Output the (X, Y) coordinate of the center of the cell containing the given text.  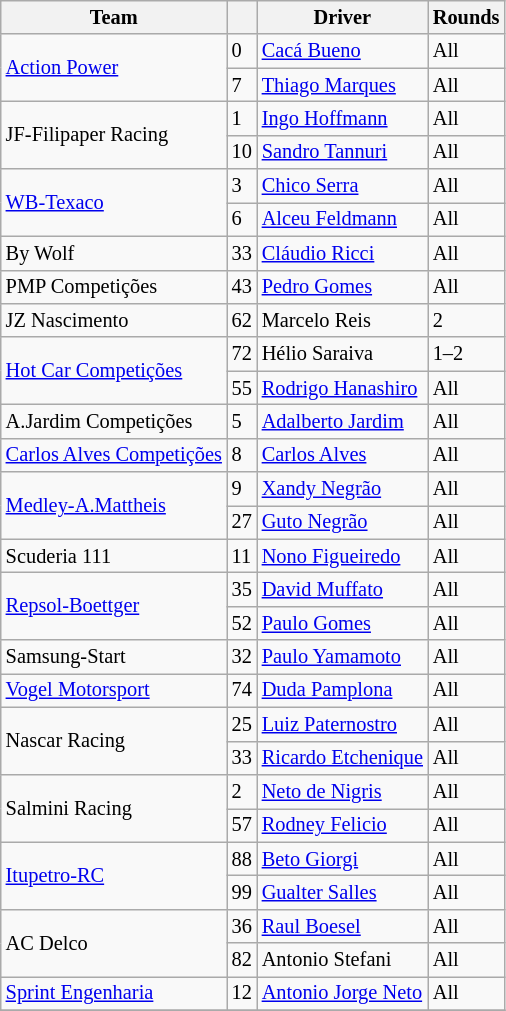
Pedro Gomes (342, 287)
Antonio Stefani (342, 960)
52 (242, 623)
Adalberto Jardim (342, 421)
Samsung-Start (114, 657)
11 (242, 556)
Luiz Paternostro (342, 724)
Carlos Alves Competições (114, 455)
88 (242, 859)
Medley-A.Mattheis (114, 506)
27 (242, 522)
Nono Figueiredo (342, 556)
By Wolf (114, 253)
74 (242, 690)
Action Power (114, 68)
A.Jardim Competições (114, 421)
Scuderia 111 (114, 556)
36 (242, 926)
Marcelo Reis (342, 320)
Ricardo Etchenique (342, 758)
Hot Car Competições (114, 370)
Chico Serra (342, 186)
Duda Pamplona (342, 690)
Raul Boesel (342, 926)
Neto de Nigris (342, 791)
Rounds (466, 17)
8 (242, 455)
Nascar Racing (114, 740)
Beto Giorgi (342, 859)
9 (242, 489)
7 (242, 85)
1 (242, 118)
Gualter Salles (342, 892)
57 (242, 825)
0 (242, 51)
35 (242, 589)
Antonio Jorge Neto (342, 993)
6 (242, 219)
Carlos Alves (342, 455)
JZ Nascimento (114, 320)
Salmini Racing (114, 808)
Paulo Yamamoto (342, 657)
Vogel Motorsport (114, 690)
Sprint Engenharia (114, 993)
25 (242, 724)
Cláudio Ricci (342, 253)
12 (242, 993)
PMP Competições (114, 287)
Repsol-Boettger (114, 606)
82 (242, 960)
55 (242, 388)
1–2 (466, 354)
WB-Texaco (114, 202)
Xandy Negrão (342, 489)
Hélio Saraiva (342, 354)
32 (242, 657)
JF-Filipaper Racing (114, 134)
Sandro Tannuri (342, 152)
5 (242, 421)
Guto Negrão (342, 522)
Rodney Felicio (342, 825)
Thiago Marques (342, 85)
Itupetro-RC (114, 876)
62 (242, 320)
Ingo Hoffmann (342, 118)
Team (114, 17)
Cacá Bueno (342, 51)
Paulo Gomes (342, 623)
Driver (342, 17)
99 (242, 892)
Rodrigo Hanashiro (342, 388)
Alceu Feldmann (342, 219)
AC Delco (114, 942)
43 (242, 287)
David Muffato (342, 589)
3 (242, 186)
10 (242, 152)
72 (242, 354)
